Find where the given text appears and provide that cell's center as [x, y] coordinate. 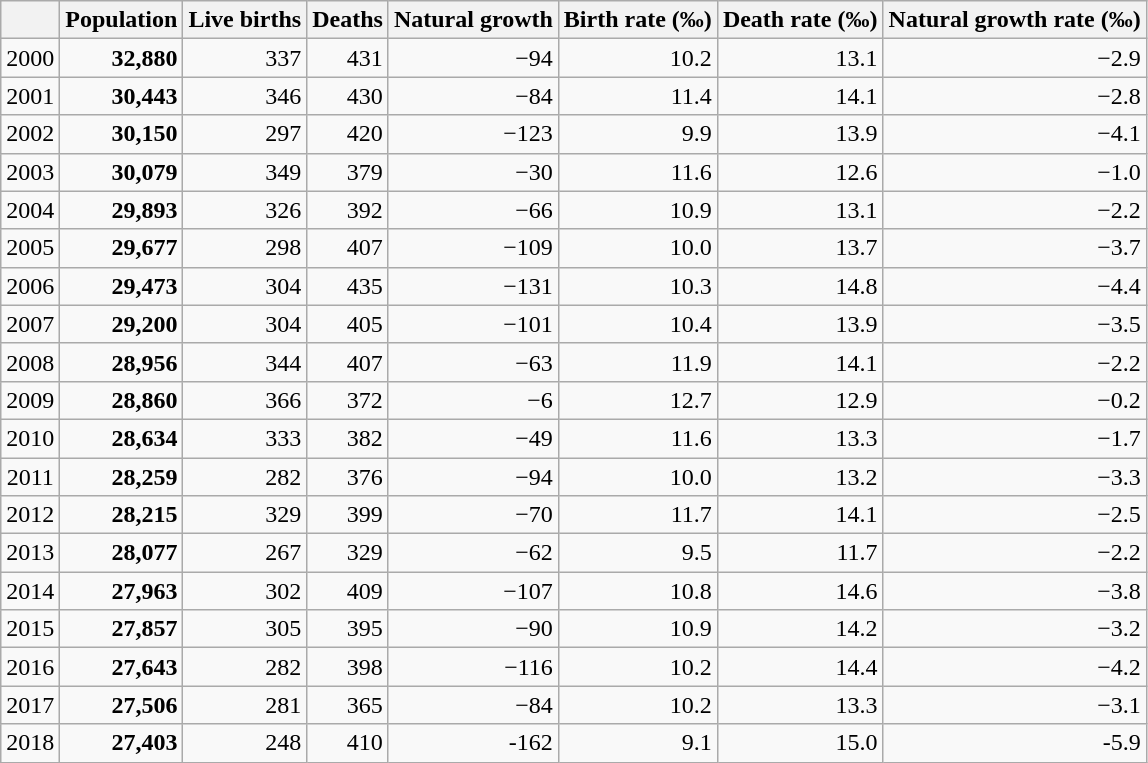
−116 [473, 667]
−4.4 [1014, 286]
Population [122, 20]
Live births [245, 20]
27,963 [122, 591]
431 [348, 58]
392 [348, 210]
-5.9 [1014, 743]
Deaths [348, 20]
-162 [473, 743]
248 [245, 743]
372 [348, 400]
30,443 [122, 96]
405 [348, 324]
28,215 [122, 515]
366 [245, 400]
−0.2 [1014, 400]
13.7 [800, 248]
30,150 [122, 134]
−62 [473, 553]
32,880 [122, 58]
11.9 [638, 362]
27,403 [122, 743]
379 [348, 172]
2012 [30, 515]
398 [348, 667]
28,259 [122, 477]
349 [245, 172]
2016 [30, 667]
430 [348, 96]
−4.1 [1014, 134]
29,677 [122, 248]
420 [348, 134]
297 [245, 134]
30,079 [122, 172]
2010 [30, 438]
14.6 [800, 591]
2005 [30, 248]
27,506 [122, 705]
2018 [30, 743]
29,200 [122, 324]
395 [348, 629]
−1.0 [1014, 172]
−49 [473, 438]
−3.3 [1014, 477]
14.8 [800, 286]
−66 [473, 210]
−123 [473, 134]
29,893 [122, 210]
12.6 [800, 172]
10.8 [638, 591]
344 [245, 362]
326 [245, 210]
−101 [473, 324]
2002 [30, 134]
11.4 [638, 96]
−109 [473, 248]
29,473 [122, 286]
28,860 [122, 400]
2007 [30, 324]
337 [245, 58]
−4.2 [1014, 667]
28,077 [122, 553]
2008 [30, 362]
Birth rate (‰) [638, 20]
2003 [30, 172]
2006 [30, 286]
2000 [30, 58]
−3.1 [1014, 705]
10.4 [638, 324]
302 [245, 591]
346 [245, 96]
−131 [473, 286]
−3.2 [1014, 629]
2017 [30, 705]
27,643 [122, 667]
15.0 [800, 743]
399 [348, 515]
409 [348, 591]
−2.9 [1014, 58]
−6 [473, 400]
2015 [30, 629]
−107 [473, 591]
−1.7 [1014, 438]
267 [245, 553]
410 [348, 743]
333 [245, 438]
2011 [30, 477]
9.1 [638, 743]
2009 [30, 400]
281 [245, 705]
−3.5 [1014, 324]
2013 [30, 553]
376 [348, 477]
−90 [473, 629]
−3.8 [1014, 591]
12.7 [638, 400]
Death rate (‰) [800, 20]
28,956 [122, 362]
9.5 [638, 553]
2014 [30, 591]
298 [245, 248]
Natural growth rate (‰) [1014, 20]
382 [348, 438]
12.9 [800, 400]
−63 [473, 362]
Natural growth [473, 20]
9.9 [638, 134]
365 [348, 705]
305 [245, 629]
−70 [473, 515]
−2.8 [1014, 96]
27,857 [122, 629]
10.3 [638, 286]
−3.7 [1014, 248]
2004 [30, 210]
28,634 [122, 438]
−2.5 [1014, 515]
14.4 [800, 667]
2001 [30, 96]
−30 [473, 172]
435 [348, 286]
14.2 [800, 629]
13.2 [800, 477]
